Return (x, y) of the center of cell containing provided text 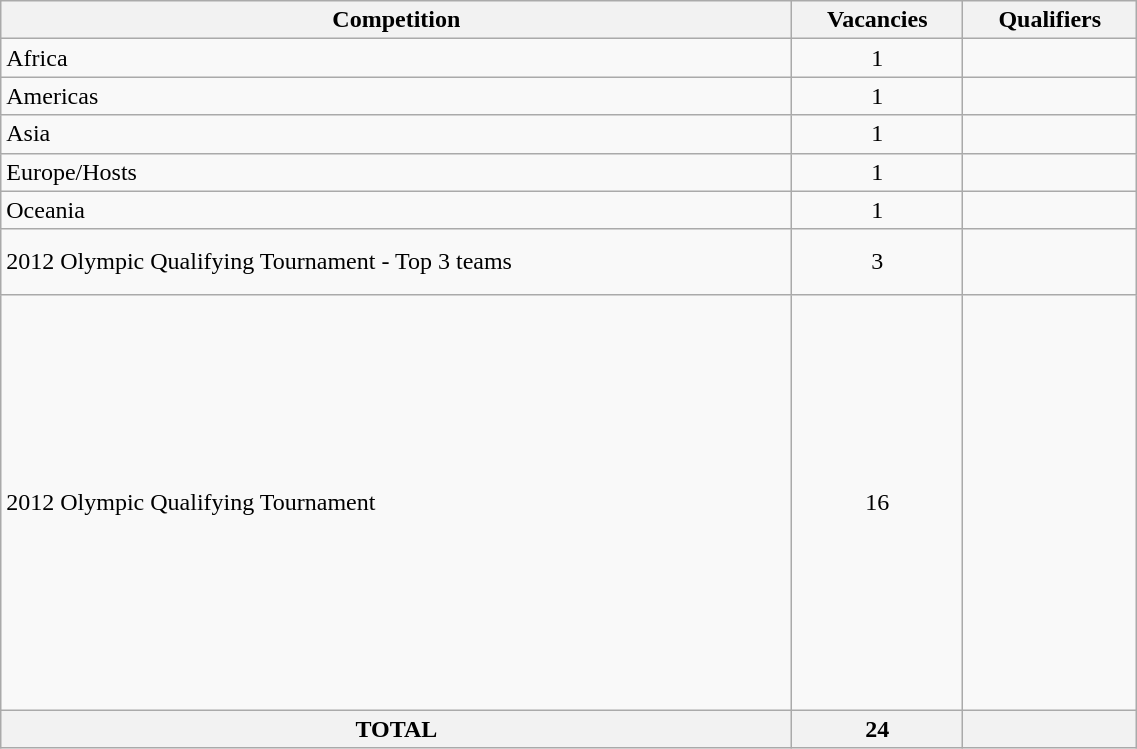
2012 Olympic Qualifying Tournament - Top 3 teams (396, 262)
Americas (396, 96)
Africa (396, 58)
TOTAL (396, 729)
Europe/Hosts (396, 172)
Oceania (396, 210)
16 (878, 502)
Asia (396, 134)
24 (878, 729)
Qualifiers (1050, 20)
Competition (396, 20)
2012 Olympic Qualifying Tournament (396, 502)
3 (878, 262)
Vacancies (878, 20)
